Capture the cell that displays the provided text and extract its (x, y) central coordinate. 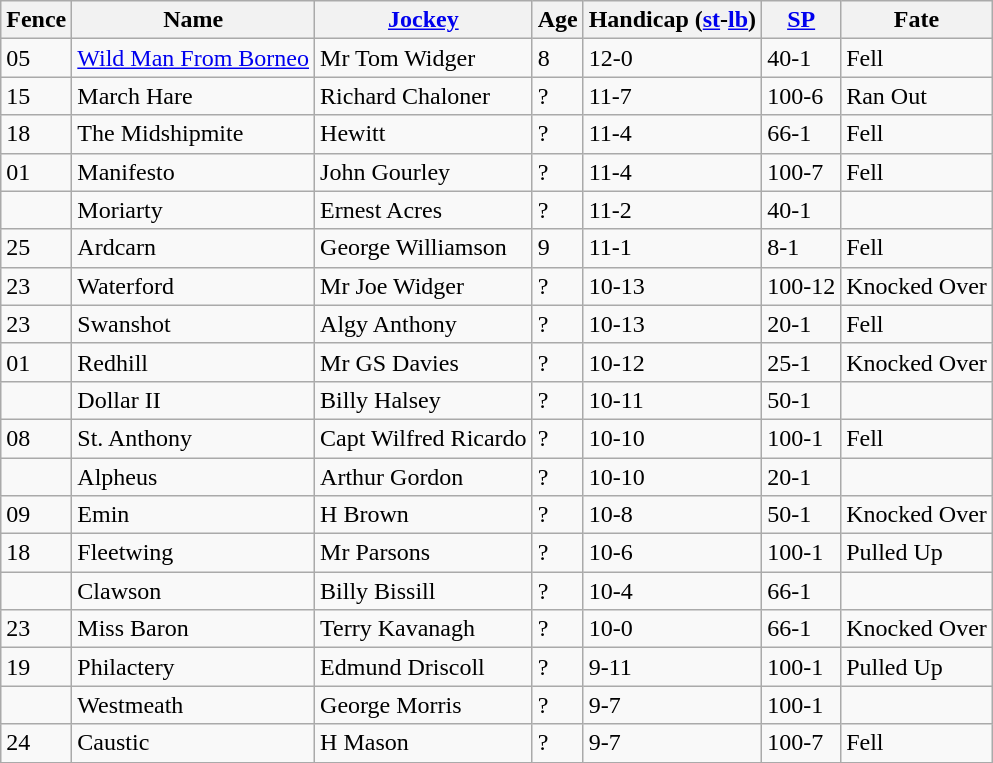
Name (194, 20)
Clawson (194, 591)
Wild Man From Borneo (194, 58)
Waterford (194, 286)
Richard Chaloner (424, 96)
11-1 (672, 248)
Capt Wilfred Ricardo (424, 438)
12-0 (672, 58)
05 (36, 58)
Mr Parsons (424, 553)
Age (558, 20)
15 (36, 96)
Swanshot (194, 324)
10-11 (672, 400)
Philactery (194, 667)
Dollar II (194, 400)
100-6 (802, 96)
10-0 (672, 629)
8-1 (802, 248)
11-2 (672, 210)
Mr GS Davies (424, 362)
25 (36, 248)
09 (36, 515)
Mr Tom Widger (424, 58)
Ernest Acres (424, 210)
Alpheus (194, 477)
George Morris (424, 705)
Billy Bissill (424, 591)
25-1 (802, 362)
10-4 (672, 591)
Moriarty (194, 210)
John Gourley (424, 172)
The Midshipmite (194, 134)
Caustic (194, 743)
Manifesto (194, 172)
10-6 (672, 553)
Handicap (st-lb) (672, 20)
19 (36, 667)
Ran Out (917, 96)
10-12 (672, 362)
Westmeath (194, 705)
Redhill (194, 362)
Edmund Driscoll (424, 667)
March Hare (194, 96)
Fleetwing (194, 553)
St. Anthony (194, 438)
Hewitt (424, 134)
100-12 (802, 286)
08 (36, 438)
Billy Halsey (424, 400)
24 (36, 743)
Jockey (424, 20)
9 (558, 248)
9-11 (672, 667)
SP (802, 20)
Ardcarn (194, 248)
H Brown (424, 515)
Arthur Gordon (424, 477)
11-7 (672, 96)
George Williamson (424, 248)
Miss Baron (194, 629)
Emin (194, 515)
Algy Anthony (424, 324)
Fate (917, 20)
Mr Joe Widger (424, 286)
Terry Kavanagh (424, 629)
8 (558, 58)
10-8 (672, 515)
Fence (36, 20)
H Mason (424, 743)
